From the cell containing the given text, extract its center point as [x, y] coordinate. 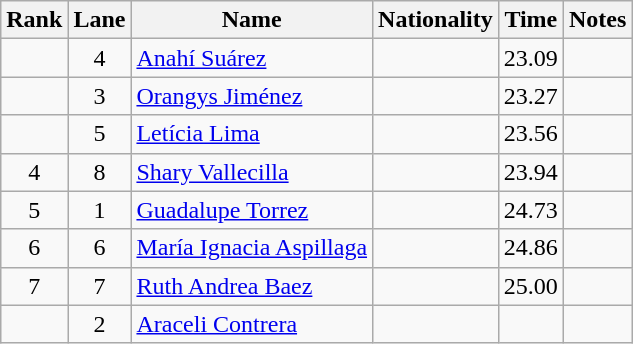
Nationality [436, 20]
Rank [34, 20]
23.09 [530, 58]
Name [252, 20]
Lane [100, 20]
Araceli Contrera [252, 324]
Letícia Lima [252, 134]
Anahí Suárez [252, 58]
1 [100, 210]
3 [100, 96]
8 [100, 172]
23.94 [530, 172]
Ruth Andrea Baez [252, 286]
María Ignacia Aspillaga [252, 248]
23.56 [530, 134]
Orangys Jiménez [252, 96]
24.86 [530, 248]
23.27 [530, 96]
25.00 [530, 286]
Shary Vallecilla [252, 172]
Time [530, 20]
Notes [597, 20]
Guadalupe Torrez [252, 210]
24.73 [530, 210]
2 [100, 324]
